Extract the [X, Y] coordinate from the center of the cell holding the provided text.  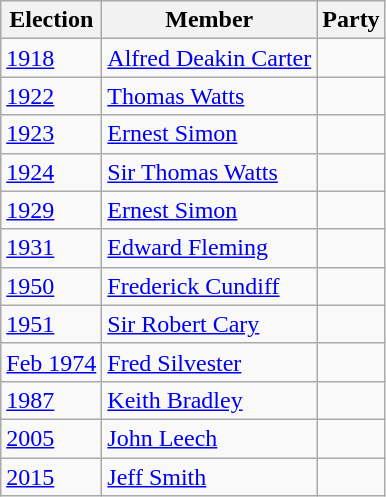
1987 [52, 400]
Frederick Cundiff [210, 286]
1924 [52, 172]
Sir Thomas Watts [210, 172]
Election [52, 20]
Sir Robert Cary [210, 324]
1950 [52, 286]
Member [210, 20]
2015 [52, 477]
Edward Fleming [210, 248]
Party [351, 20]
1918 [52, 58]
1922 [52, 96]
1931 [52, 248]
Keith Bradley [210, 400]
Jeff Smith [210, 477]
1951 [52, 324]
Feb 1974 [52, 362]
Fred Silvester [210, 362]
1923 [52, 134]
Alfred Deakin Carter [210, 58]
Thomas Watts [210, 96]
John Leech [210, 438]
1929 [52, 210]
2005 [52, 438]
